From the cell containing the given text, extract its center point as [x, y] coordinate. 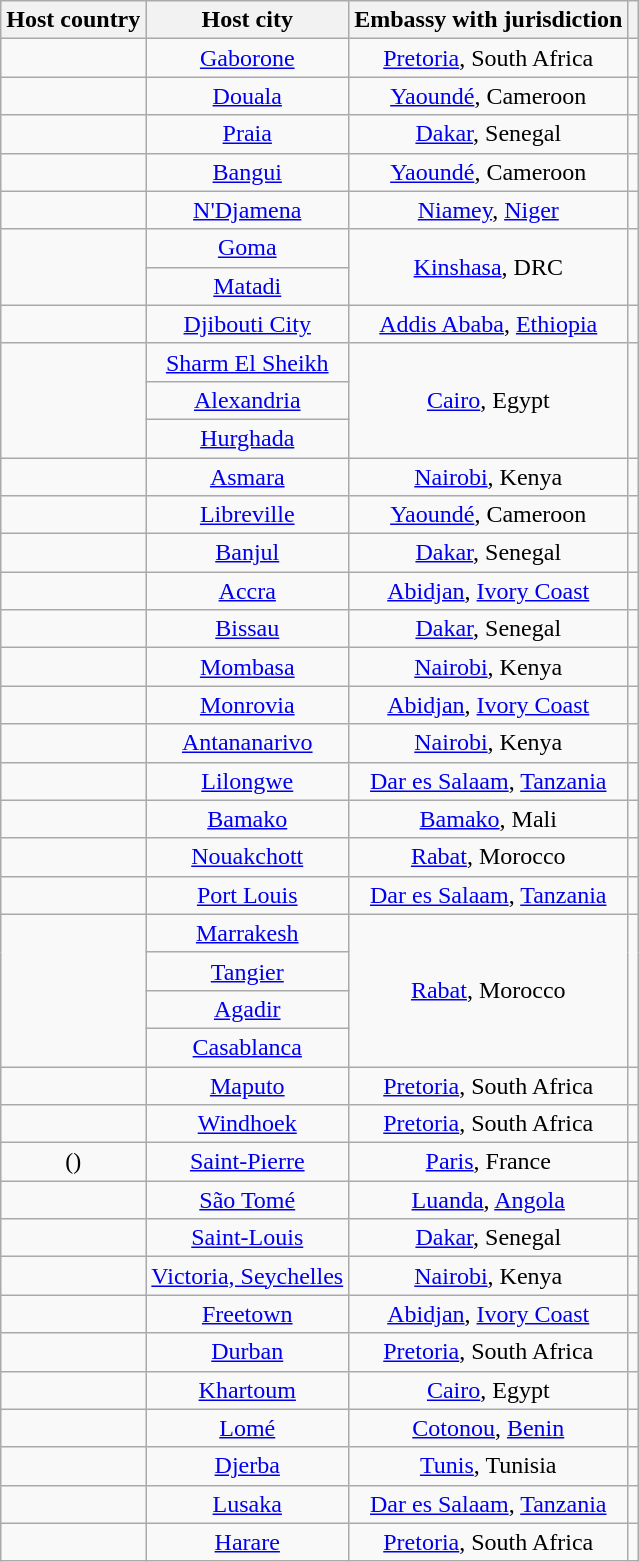
Maputo [248, 1085]
Tunis, Tunisia [488, 1466]
Monrovia [248, 705]
Harare [248, 1542]
Bangui [248, 172]
Victoria, Seychelles [248, 1276]
Banjul [248, 553]
Durban [248, 1352]
() [74, 1162]
Addis Ababa, Ethiopia [488, 324]
Matadi [248, 286]
Agadir [248, 1009]
Mombasa [248, 667]
Douala [248, 96]
Lusaka [248, 1504]
Praia [248, 134]
Cotonou, Benin [488, 1428]
Gaborone [248, 58]
Bamako [248, 819]
Antananarivo [248, 743]
Asmara [248, 477]
Sharm El Sheikh [248, 362]
N'Djamena [248, 210]
Saint-Pierre [248, 1162]
Lomé [248, 1428]
Lilongwe [248, 781]
Tangier [248, 971]
Niamey, Niger [488, 210]
Djibouti City [248, 324]
Casablanca [248, 1047]
Libreville [248, 515]
Bamako, Mali [488, 819]
Paris, France [488, 1162]
Nouakchott [248, 857]
Saint-Louis [248, 1238]
Accra [248, 591]
Port Louis [248, 895]
Freetown [248, 1314]
Host city [248, 20]
Hurghada [248, 438]
Host country [74, 20]
Alexandria [248, 400]
Kinshasa, DRC [488, 267]
São Tomé [248, 1200]
Luanda, Angola [488, 1200]
Embassy with jurisdiction [488, 20]
Bissau [248, 629]
Djerba [248, 1466]
Goma [248, 248]
Khartoum [248, 1390]
Marrakesh [248, 933]
Windhoek [248, 1124]
